Return [x, y] of the center of cell containing provided text 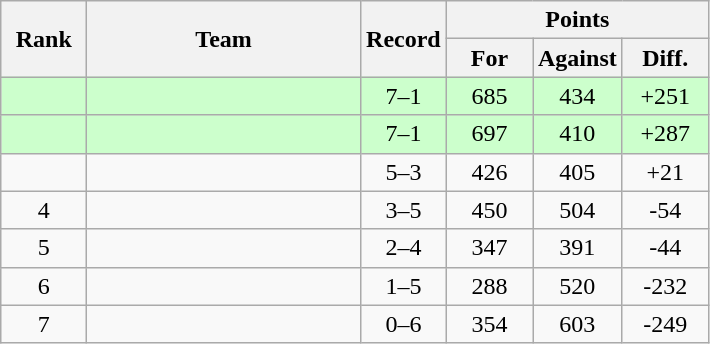
Team [224, 39]
391 [577, 248]
603 [577, 324]
0–6 [403, 324]
1–5 [403, 286]
6 [44, 286]
450 [489, 210]
405 [577, 172]
7 [44, 324]
434 [577, 96]
Rank [44, 39]
354 [489, 324]
-54 [665, 210]
For [489, 58]
347 [489, 248]
5–3 [403, 172]
-44 [665, 248]
504 [577, 210]
-249 [665, 324]
Against [577, 58]
Diff. [665, 58]
4 [44, 210]
5 [44, 248]
Record [403, 39]
+287 [665, 134]
+21 [665, 172]
+251 [665, 96]
2–4 [403, 248]
426 [489, 172]
697 [489, 134]
288 [489, 286]
3–5 [403, 210]
520 [577, 286]
685 [489, 96]
-232 [665, 286]
Points [577, 20]
410 [577, 134]
